From the cell containing the given text, extract its center point as (X, Y) coordinate. 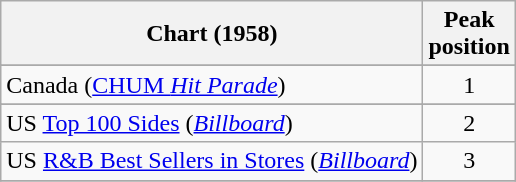
Chart (1958) (212, 34)
US R&B Best Sellers in Stores (Billboard) (212, 161)
Peakposition (469, 34)
2 (469, 123)
1 (469, 85)
Canada (CHUM Hit Parade) (212, 85)
3 (469, 161)
US Top 100 Sides (Billboard) (212, 123)
